Provide the [x, y] coordinate of the cell's center where the given text is located.  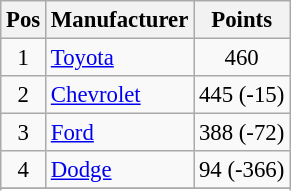
Points [242, 20]
3 [24, 133]
94 (-366) [242, 170]
Pos [24, 20]
445 (-15) [242, 95]
388 (-72) [242, 133]
460 [242, 58]
Toyota [120, 58]
1 [24, 58]
2 [24, 95]
Manufacturer [120, 20]
Chevrolet [120, 95]
Ford [120, 133]
Dodge [120, 170]
4 [24, 170]
